Find where the given text appears and provide that cell's center as (X, Y) coordinate. 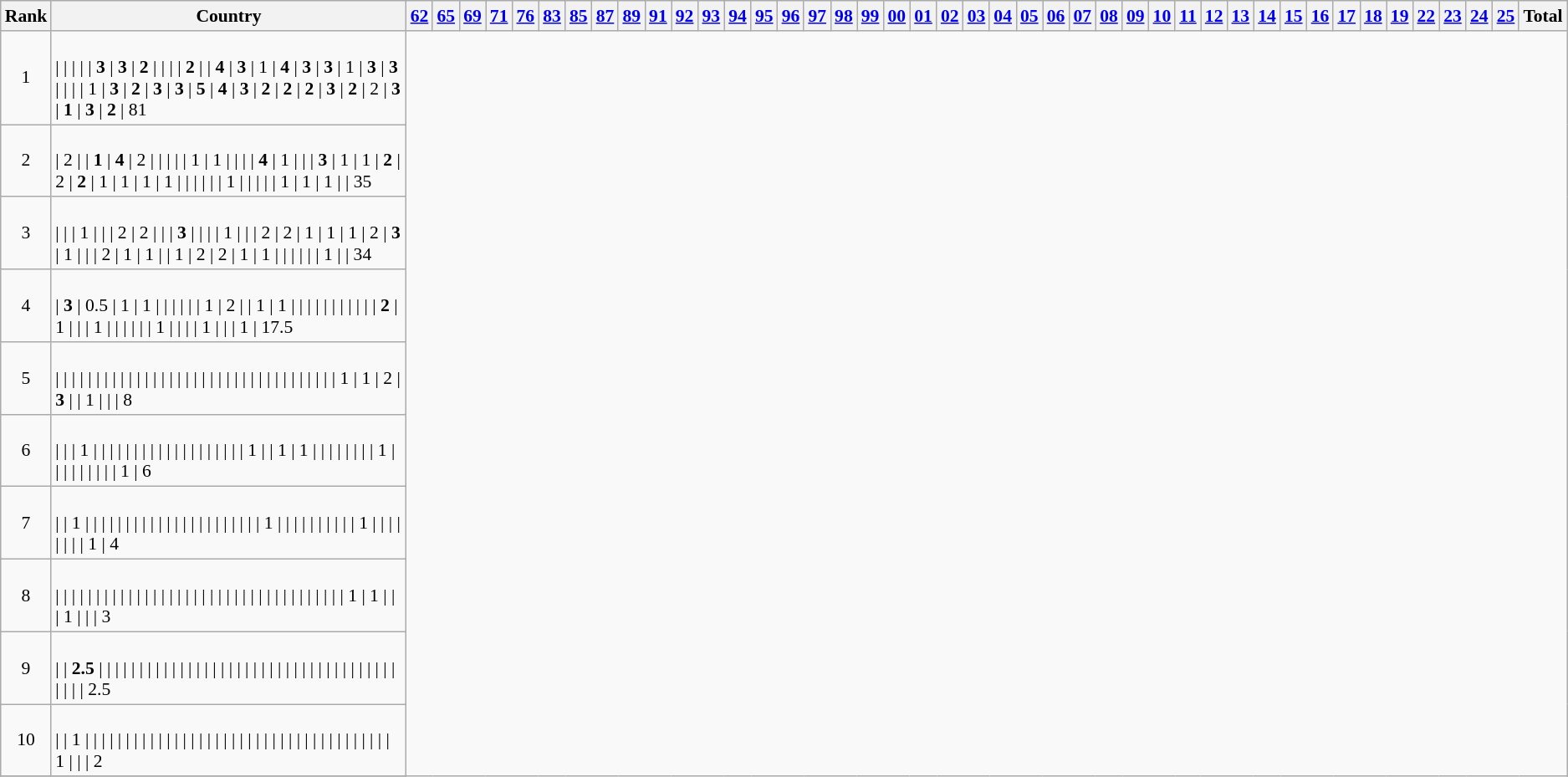
92 (685, 16)
69 (472, 16)
04 (1003, 16)
| | | 1 | | | | | | | | | | | | | | | | | | | 1 | | 1 | 1 | | | | | | | | 1 | | | | | | | | | 1 | 6 (228, 450)
| | 1 | | | | | | | | | | | | | | | | | | | | | | 1 | | | | | | | | | | 1 | | | | | | | | 1 | 4 (228, 524)
16 (1320, 16)
83 (552, 16)
89 (631, 16)
23 (1453, 16)
97 (817, 16)
14 (1267, 16)
| | 1 | | | | | | | | | | | | | | | | | | | | | | | | | | | | | | | | | | | | | | 1 | | | 2 (228, 741)
94 (738, 16)
76 (525, 16)
4 (27, 306)
87 (605, 16)
96 (791, 16)
85 (579, 16)
| 2 | | 1 | 4 | 2 | | | | | 1 | 1 | | | | 4 | 1 | | | 3 | 1 | 1 | 2 | 2 | 2 | 1 | 1 | 1 | 1 | | | | | | 1 | | | | | 1 | 1 | 1 | | 35 (228, 161)
17 (1346, 16)
7 (27, 524)
25 (1506, 16)
15 (1294, 16)
07 (1082, 16)
02 (950, 16)
2 (27, 161)
3 (27, 234)
24 (1479, 16)
| | 2.5 | | | | | | | | | | | | | | | | | | | | | | | | | | | | | | | | | | | | | | | | | 2.5 (228, 667)
01 (923, 16)
00 (896, 16)
62 (420, 16)
93 (711, 16)
19 (1400, 16)
| | | | | | | | | | | | | | | | | | | | | | | | | | | | | | | | | | | 1 | 1 | 2 | 3 | | 1 | | | 8 (228, 378)
9 (27, 667)
06 (1056, 16)
13 (1241, 16)
98 (844, 16)
09 (1136, 16)
| | | | | | | | | | | | | | | | | | | | | | | | | | | | | | | | | | | | 1 | 1 | | | 1 | | | 3 (228, 596)
Country (228, 16)
91 (658, 16)
| 3 | 0.5 | 1 | 1 | | | | | | 1 | 2 | | 1 | 1 | | | | | | | | | | | 2 | 1 | | | 1 | | | | | | 1 | | | | 1 | | | 1 | 17.5 (228, 306)
11 (1187, 16)
03 (977, 16)
6 (27, 450)
1 (27, 78)
8 (27, 596)
71 (499, 16)
| | | 1 | | | 2 | 2 | | | 3 | | | | 1 | | | 2 | 2 | 1 | 1 | 1 | 2 | 3 | 1 | | | 2 | 1 | 1 | | 1 | 2 | 2 | 1 | 1 | | | | | | 1 | | 34 (228, 234)
Rank (27, 16)
05 (1029, 16)
65 (446, 16)
5 (27, 378)
95 (764, 16)
08 (1109, 16)
Total (1542, 16)
99 (871, 16)
12 (1214, 16)
22 (1426, 16)
18 (1373, 16)
